For the text-containing cell, return its midpoint in (X, Y) coordinate format. 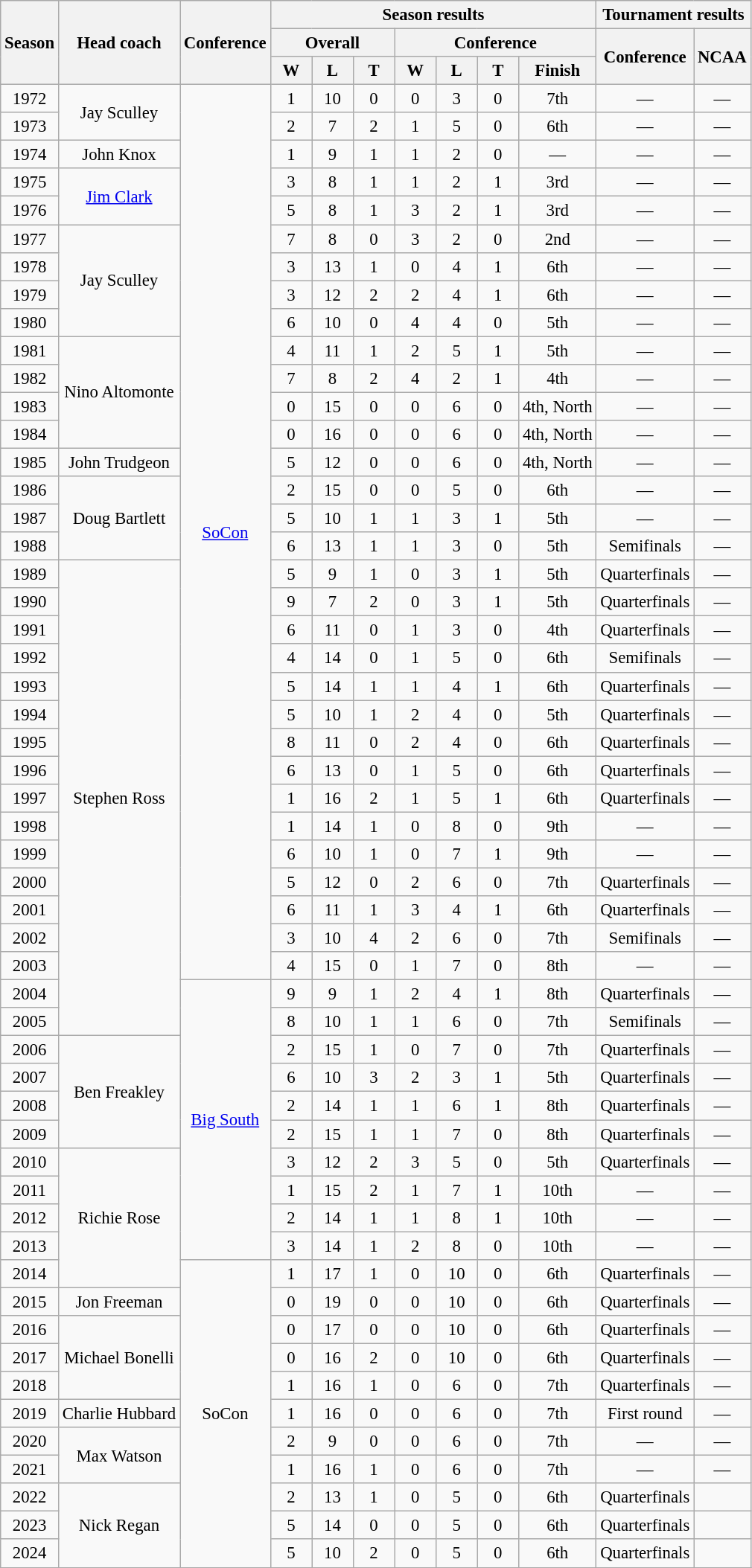
1985 (30, 462)
2000 (30, 882)
Stephen Ross (119, 798)
1997 (30, 799)
19 (333, 1302)
2004 (30, 994)
Jim Clark (119, 196)
1977 (30, 239)
1999 (30, 854)
Overall (332, 43)
1973 (30, 127)
2012 (30, 1217)
1995 (30, 742)
2017 (30, 1357)
1992 (30, 659)
2016 (30, 1330)
1993 (30, 686)
1976 (30, 211)
1994 (30, 714)
First round (645, 1414)
1984 (30, 435)
2023 (30, 1526)
Season (30, 43)
1990 (30, 602)
1989 (30, 575)
2024 (30, 1554)
Doug Bartlett (119, 518)
2008 (30, 1106)
1998 (30, 826)
2003 (30, 966)
Nick Regan (119, 1526)
Max Watson (119, 1456)
2015 (30, 1302)
2011 (30, 1190)
2020 (30, 1441)
2014 (30, 1274)
1991 (30, 630)
John Trudgeon (119, 462)
1986 (30, 490)
Ben Freakley (119, 1092)
2018 (30, 1386)
1974 (30, 155)
2013 (30, 1246)
1980 (30, 322)
Big South (226, 1120)
Finish (558, 71)
1987 (30, 519)
1982 (30, 379)
2010 (30, 1162)
Charlie Hubbard (119, 1414)
2007 (30, 1078)
Head coach (119, 43)
John Knox (119, 155)
Jon Freeman (119, 1302)
2019 (30, 1414)
2022 (30, 1497)
Nino Altomonte (119, 392)
1978 (30, 266)
1972 (30, 99)
2021 (30, 1470)
2nd (558, 239)
Season results (433, 15)
Michael Bonelli (119, 1357)
2001 (30, 910)
2005 (30, 1022)
Tournament results (673, 15)
1983 (30, 406)
1996 (30, 770)
2002 (30, 938)
1979 (30, 295)
2009 (30, 1134)
1975 (30, 182)
NCAA (722, 57)
1981 (30, 351)
1988 (30, 546)
Richie Rose (119, 1217)
2006 (30, 1050)
